Determine the [X, Y] coordinate at the center of the cell enclosing the given text.  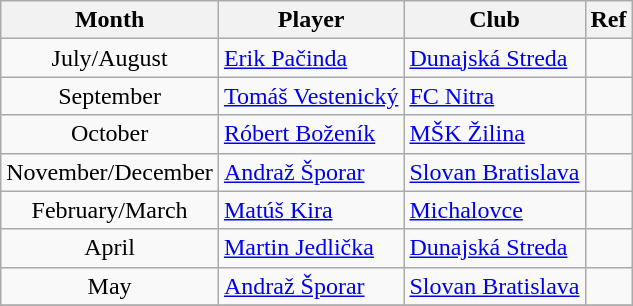
September [110, 96]
Month [110, 20]
February/March [110, 210]
October [110, 134]
MŠK Žilina [494, 134]
April [110, 248]
FC Nitra [494, 96]
May [110, 286]
Tomáš Vestenický [311, 96]
Michalovce [494, 210]
Player [311, 20]
Martin Jedlička [311, 248]
Róbert Boženík [311, 134]
Erik Pačinda [311, 58]
Matúš Kira [311, 210]
November/December [110, 172]
Club [494, 20]
July/August [110, 58]
Ref [608, 20]
